Output the [x, y] coordinate of the center of the cell containing the given text.  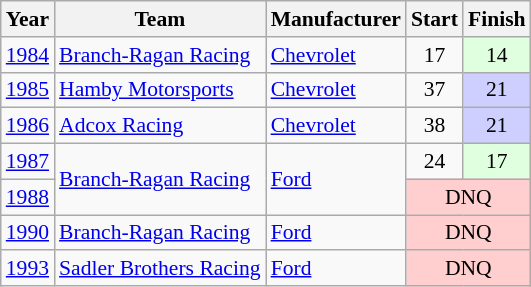
Manufacturer [336, 19]
Year [28, 19]
14 [497, 55]
Sadler Brothers Racing [160, 269]
1985 [28, 90]
Team [160, 19]
37 [434, 90]
Adcox Racing [160, 126]
Finish [497, 19]
1986 [28, 126]
1987 [28, 162]
1993 [28, 269]
1990 [28, 233]
38 [434, 126]
Hamby Motorsports [160, 90]
1988 [28, 197]
1984 [28, 55]
24 [434, 162]
Start [434, 19]
